Provide the (X, Y) coordinate of the cell's center where the given text is located.  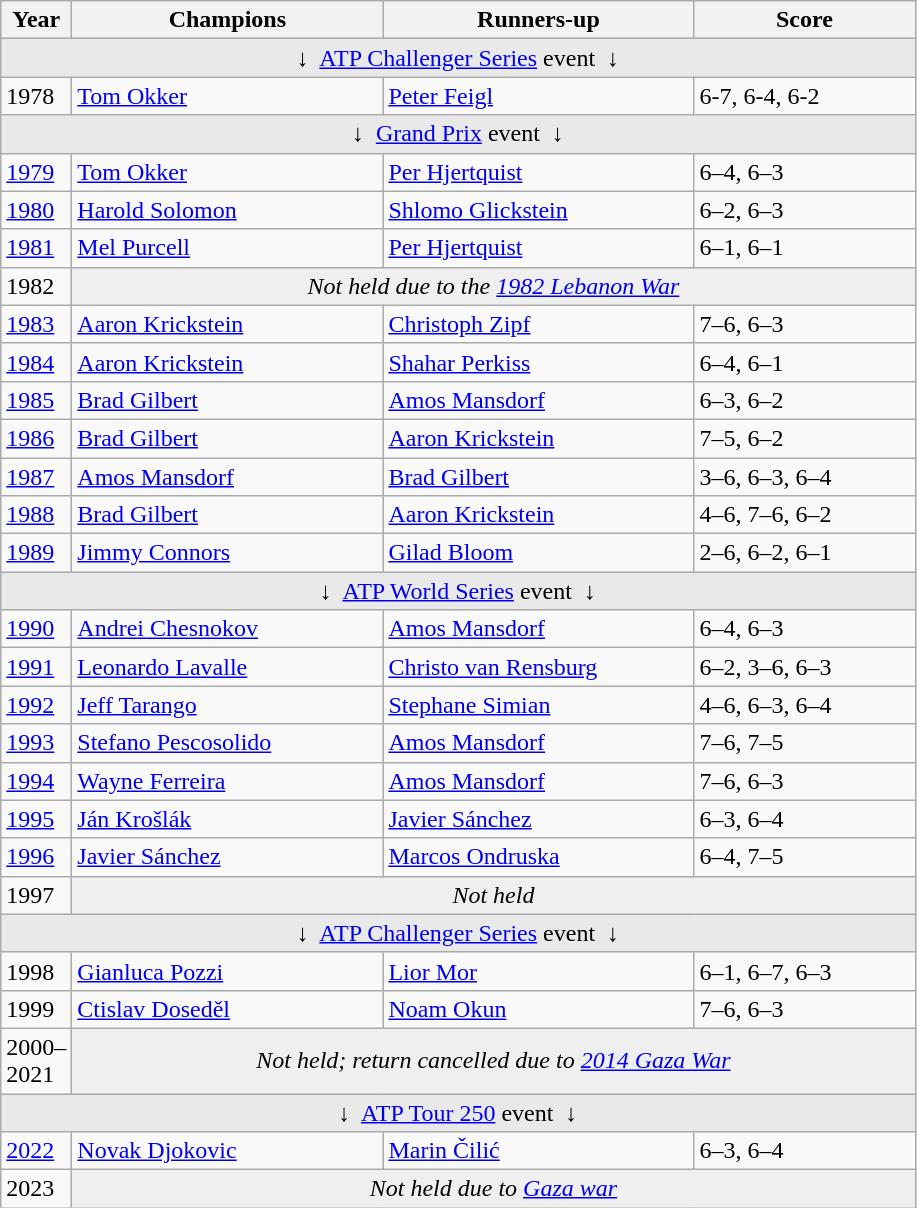
Wayne Ferreira (228, 781)
Not held (494, 895)
Noam Okun (538, 1009)
Gianluca Pozzi (228, 971)
1995 (36, 819)
6–4, 7–5 (804, 857)
7–5, 6–2 (804, 438)
6–1, 6–7, 6–3 (804, 971)
1984 (36, 362)
Ctislav Doseděl (228, 1009)
Champions (228, 20)
1997 (36, 895)
Jeff Tarango (228, 705)
↓ ATP World Series event ↓ (458, 591)
1991 (36, 667)
1988 (36, 515)
Lior Mor (538, 971)
Leonardo Lavalle (228, 667)
1993 (36, 743)
Not held; return cancelled due to 2014 Gaza War (494, 1060)
Not held due to Gaza war (494, 1189)
↓ Grand Prix event ↓ (458, 134)
3–6, 6–3, 6–4 (804, 477)
Andrei Chesnokov (228, 629)
Ján Krošlák (228, 819)
Shahar Perkiss (538, 362)
6-7, 6-4, 6-2 (804, 96)
1986 (36, 438)
1983 (36, 324)
6–2, 6–3 (804, 210)
Christo van Rensburg (538, 667)
1990 (36, 629)
2022 (36, 1151)
1987 (36, 477)
1985 (36, 400)
Marcos Ondruska (538, 857)
Score (804, 20)
2000–2021 (36, 1060)
1998 (36, 971)
4–6, 6–3, 6–4 (804, 705)
1978 (36, 96)
6–1, 6–1 (804, 248)
1989 (36, 553)
Stefano Pescosolido (228, 743)
Gilad Bloom (538, 553)
Mel Purcell (228, 248)
2–6, 6–2, 6–1 (804, 553)
Not held due to the 1982 Lebanon War (494, 286)
1982 (36, 286)
Harold Solomon (228, 210)
7–6, 7–5 (804, 743)
1980 (36, 210)
Runners-up (538, 20)
Jimmy Connors (228, 553)
1994 (36, 781)
Year (36, 20)
Shlomo Glickstein (538, 210)
6–3, 6–2 (804, 400)
6–4, 6–1 (804, 362)
Marin Čilić (538, 1151)
↓ ATP Tour 250 event ↓ (458, 1113)
1999 (36, 1009)
6–2, 3–6, 6–3 (804, 667)
Peter Feigl (538, 96)
1981 (36, 248)
Christoph Zipf (538, 324)
1992 (36, 705)
4–6, 7–6, 6–2 (804, 515)
1979 (36, 172)
2023 (36, 1189)
Novak Djokovic (228, 1151)
1996 (36, 857)
Stephane Simian (538, 705)
